Determine the [x, y] coordinate at the center of the cell enclosing the given text.  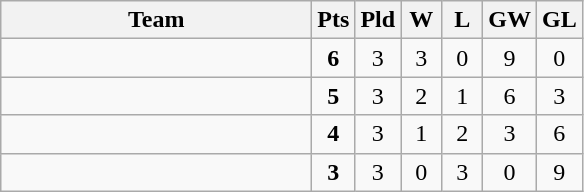
Pld [378, 20]
L [462, 20]
5 [334, 96]
GW [510, 20]
Pts [334, 20]
W [422, 20]
GL [559, 20]
Team [156, 20]
4 [334, 134]
